Search for the cell housing the specified text and yield its [X, Y] center coordinate. 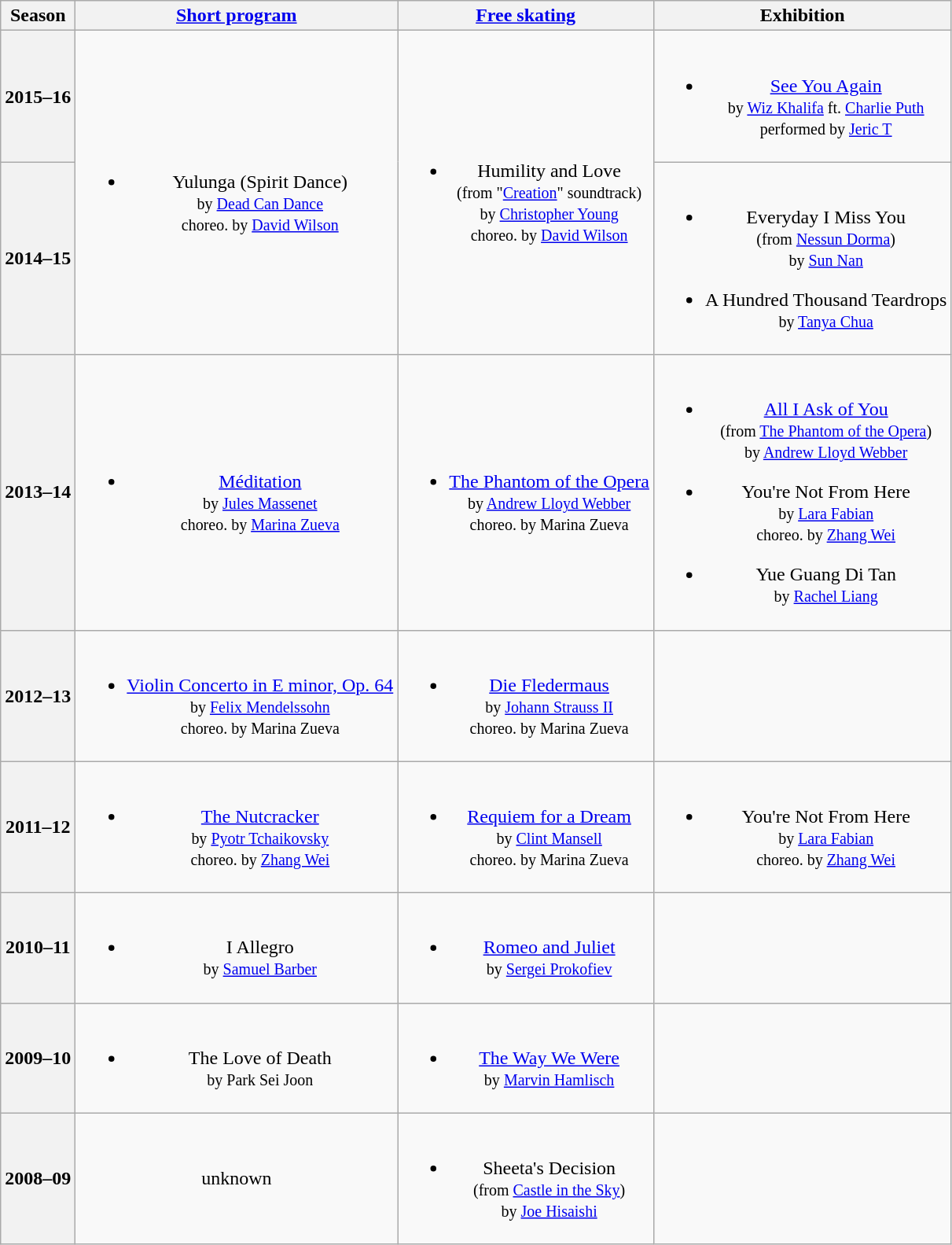
2014–15 [38, 258]
2015–16 [38, 96]
Everyday I Miss You (from Nessun Dorma) by Sun NanA Hundred Thousand Teardrops by Tanya Chua [802, 258]
Humility and Love (from "Creation" soundtrack) by Christopher Young choreo. by David Wilson [526, 193]
The Phantom of the Opera by Andrew Lloyd Webber choreo. by Marina Zueva [526, 492]
Méditation by Jules Massenet choreo. by Marina Zueva [237, 492]
Violin Concerto in E minor, Op. 64 by Felix Mendelssohn choreo. by Marina Zueva [237, 695]
Requiem for a Dream by Clint Mansell choreo. by Marina Zueva [526, 827]
Romeo and Juliet by Sergei Prokofiev [526, 948]
2008–09 [38, 1178]
Free skating [526, 16]
See You Again by Wiz Khalifa ft. Charlie Puth performed by Jeric T [802, 96]
Exhibition [802, 16]
2010–11 [38, 948]
Yulunga (Spirit Dance) by Dead Can Dance choreo. by David Wilson [237, 193]
Season [38, 16]
Sheeta's Decision (from Castle in the Sky) by Joe Hisaishi [526, 1178]
The Way We Were by Marvin Hamlisch [526, 1058]
2013–14 [38, 492]
Short program [237, 16]
2009–10 [38, 1058]
2011–12 [38, 827]
Die Fledermaus by Johann Strauss II choreo. by Marina Zueva [526, 695]
The Nutcracker by Pyotr Tchaikovsky choreo. by Zhang Wei [237, 827]
You're Not From Here by Lara Fabian choreo. by Zhang Wei [802, 827]
The Love of Death by Park Sei Joon [237, 1058]
2012–13 [38, 695]
I Allegro by Samuel Barber [237, 948]
unknown [237, 1178]
